Return (x, y) of the center of cell containing provided text 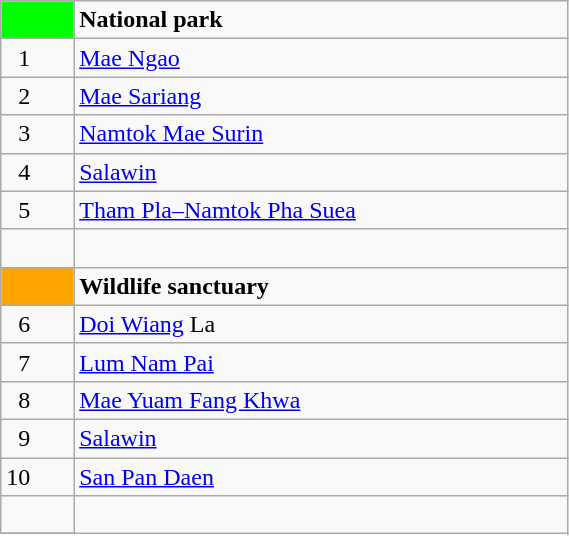
Mae Ngao (321, 58)
9 (38, 438)
Doi Wiang La (321, 324)
Mae Sariang (321, 96)
Lum Nam Pai (321, 362)
Wildlife sanctuary (321, 286)
7 (38, 362)
8 (38, 400)
10 (38, 477)
4 (38, 172)
5 (38, 210)
1 (38, 58)
6 (38, 324)
3 (38, 134)
Mae Yuam Fang Khwa (321, 400)
Namtok Mae Surin (321, 134)
San Pan Daen (321, 477)
2 (38, 96)
National park (321, 20)
Tham Pla–Namtok Pha Suea (321, 210)
